Extract the (X, Y) coordinate from the center of the cell holding the provided text.  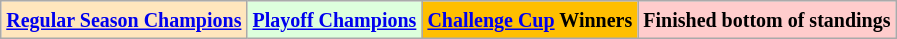
Challenge Cup Winners (530, 20)
Finished bottom of standings (767, 20)
Playoff Champions (334, 20)
Regular Season Champions (124, 20)
